Identify which cell holds the provided text, then report its (X, Y) central coordinate. 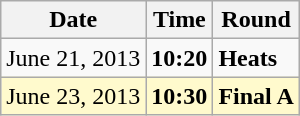
June 23, 2013 (74, 96)
Round (256, 20)
Date (74, 20)
10:30 (180, 96)
June 21, 2013 (74, 58)
Heats (256, 58)
10:20 (180, 58)
Time (180, 20)
Final A (256, 96)
